Pinpoint the cell where the given text exists, returning its [X, Y] midpoint coordinate. 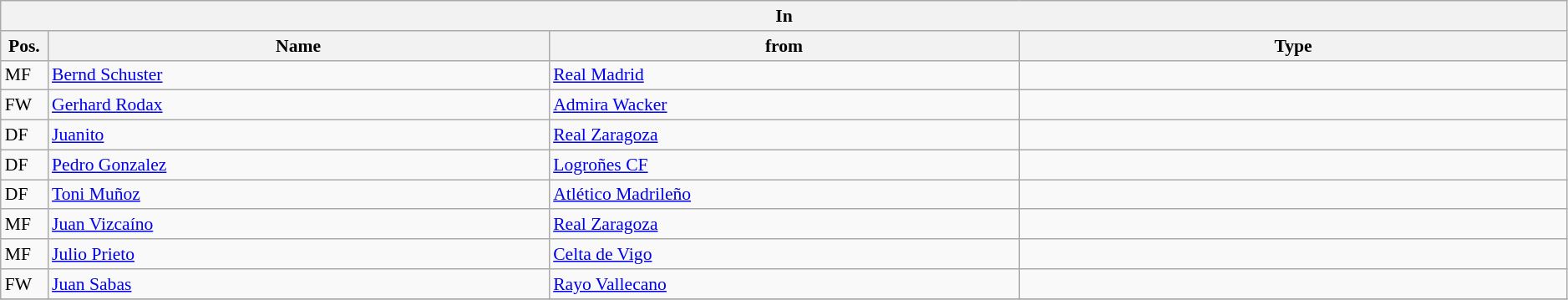
Toni Muñoz [298, 195]
Juan Vizcaíno [298, 225]
Bernd Schuster [298, 75]
Type [1293, 46]
Atlético Madrileño [784, 195]
Pedro Gonzalez [298, 165]
In [784, 16]
Julio Prieto [298, 254]
Admira Wacker [784, 105]
from [784, 46]
Juan Sabas [298, 284]
Real Madrid [784, 75]
Juanito [298, 135]
Celta de Vigo [784, 254]
Pos. [24, 46]
Rayo Vallecano [784, 284]
Name [298, 46]
Gerhard Rodax [298, 105]
Logroñes CF [784, 165]
